Capture the cell that displays the provided text and extract its [x, y] central coordinate. 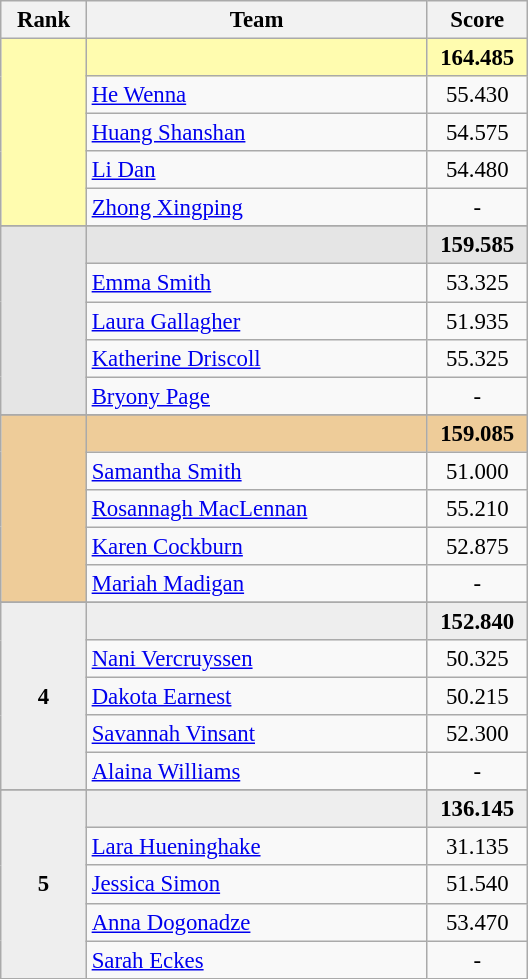
Nani Vercruyssen [256, 659]
Savannah Vinsant [256, 734]
159.085 [478, 433]
164.485 [478, 58]
Huang Shanshan [256, 133]
31.135 [478, 847]
53.470 [478, 922]
Rank [44, 20]
Zhong Xingping [256, 208]
51.540 [478, 885]
Dakota Earnest [256, 697]
Lara Hueninghake [256, 847]
53.325 [478, 283]
50.215 [478, 697]
Karen Cockburn [256, 546]
Mariah Madigan [256, 584]
54.575 [478, 133]
159.585 [478, 245]
54.480 [478, 170]
55.430 [478, 95]
Bryony Page [256, 396]
51.935 [478, 321]
52.300 [478, 734]
Rosannagh MacLennan [256, 509]
55.210 [478, 509]
Laura Gallagher [256, 321]
Jessica Simon [256, 885]
Team [256, 20]
Score [478, 20]
50.325 [478, 659]
Samantha Smith [256, 471]
52.875 [478, 546]
He Wenna [256, 95]
Sarah Eckes [256, 960]
4 [44, 696]
152.840 [478, 621]
51.000 [478, 471]
5 [44, 884]
Katherine Driscoll [256, 358]
Emma Smith [256, 283]
Alaina Williams [256, 772]
136.145 [478, 809]
Anna Dogonadze [256, 922]
55.325 [478, 358]
Li Dan [256, 170]
